Locate the cell with the specified text and output its [X, Y] center coordinate. 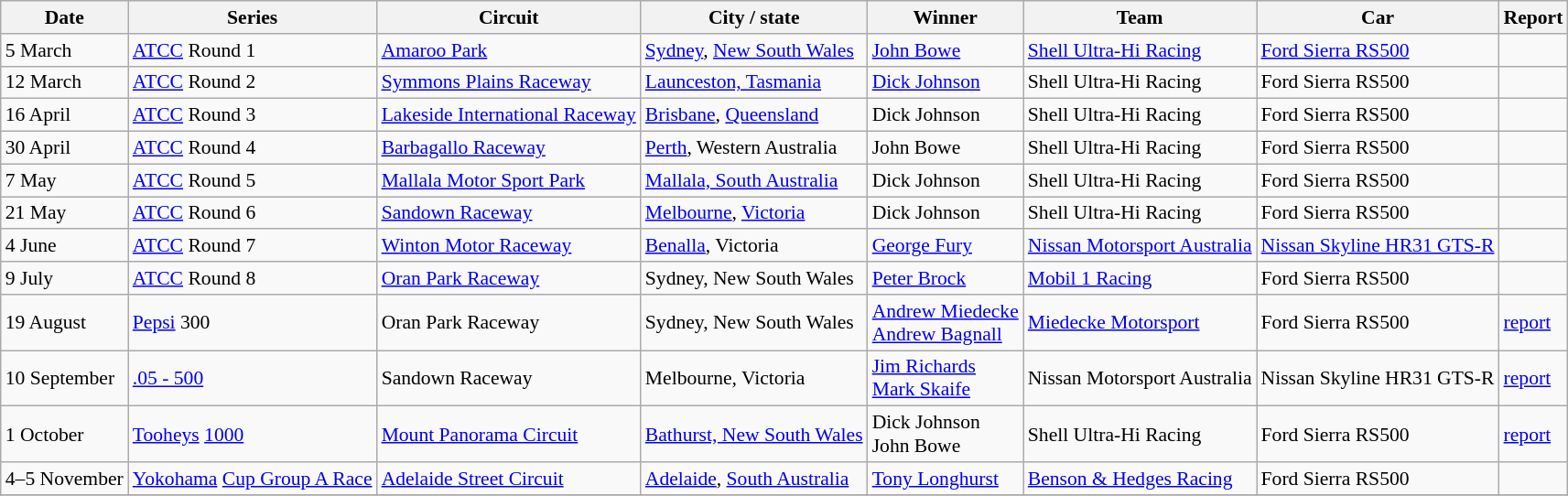
Dick JohnsonJohn Bowe [946, 434]
Adelaide Street Circuit [509, 479]
Mallala, South Australia [754, 180]
ATCC Round 6 [253, 213]
Peter Brock [946, 278]
Symmons Plains Raceway [509, 82]
City / state [754, 17]
Series [253, 17]
Launceston, Tasmania [754, 82]
4–5 November [64, 479]
Bathurst, New South Wales [754, 434]
1 October [64, 434]
ATCC Round 8 [253, 278]
ATCC Round 2 [253, 82]
Benalla, Victoria [754, 246]
19 August [64, 322]
5 March [64, 50]
Circuit [509, 17]
Adelaide, South Australia [754, 479]
21 May [64, 213]
16 April [64, 115]
ATCC Round 3 [253, 115]
Report [1534, 17]
Date [64, 17]
ATCC Round 4 [253, 148]
Lakeside International Raceway [509, 115]
Car [1379, 17]
Miedecke Motorsport [1141, 322]
ATCC Round 7 [253, 246]
4 June [64, 246]
7 May [64, 180]
9 July [64, 278]
Jim RichardsMark Skaife [946, 379]
Brisbane, Queensland [754, 115]
.05 - 500 [253, 379]
Perth, Western Australia [754, 148]
Andrew MiedeckeAndrew Bagnall [946, 322]
30 April [64, 148]
Team [1141, 17]
Winner [946, 17]
Mount Panorama Circuit [509, 434]
10 September [64, 379]
Barbagallo Raceway [509, 148]
ATCC Round 1 [253, 50]
12 March [64, 82]
Tooheys 1000 [253, 434]
ATCC Round 5 [253, 180]
George Fury [946, 246]
Yokohama Cup Group A Race [253, 479]
Amaroo Park [509, 50]
Winton Motor Raceway [509, 246]
Pepsi 300 [253, 322]
Benson & Hedges Racing [1141, 479]
Tony Longhurst [946, 479]
Mallala Motor Sport Park [509, 180]
Mobil 1 Racing [1141, 278]
